Output the [X, Y] coordinate of the center of the cell containing the given text.  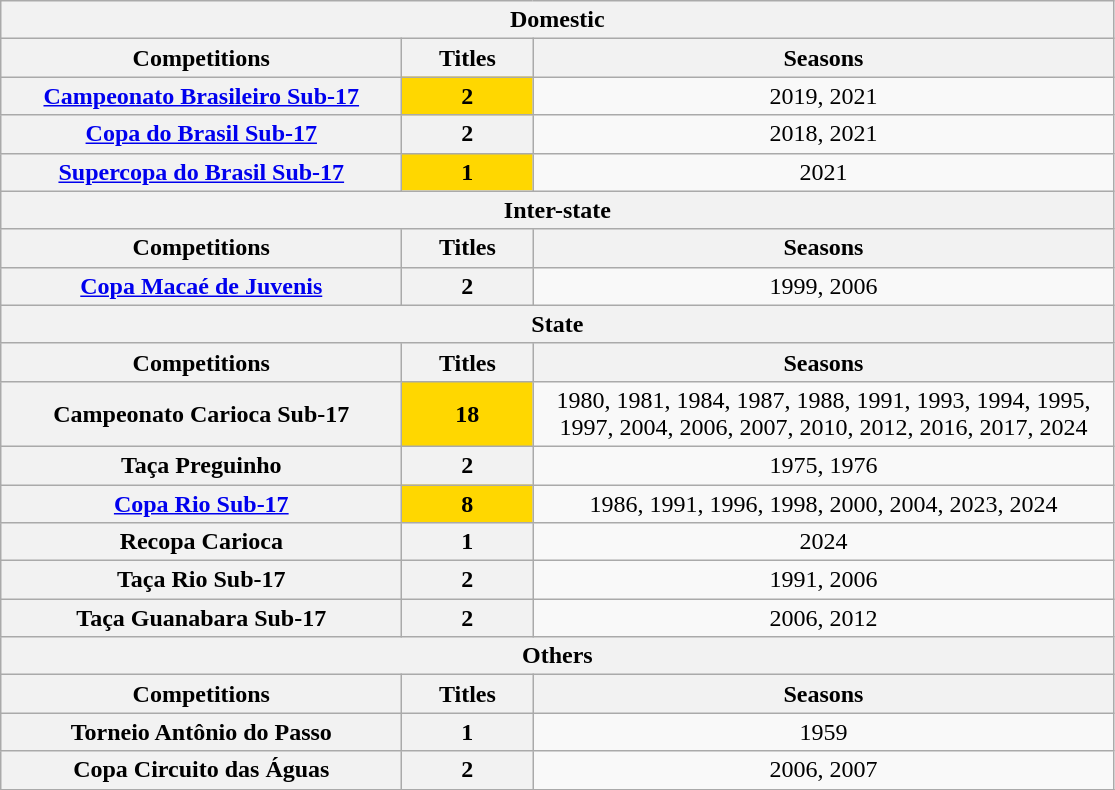
Copa Rio Sub-17 [202, 503]
2024 [824, 542]
2018, 2021 [824, 134]
1986, 1991, 1996, 1998, 2000, 2004, 2023, 2024 [824, 503]
Torneio Antônio do Passo [202, 732]
Campeonato Carioca Sub-17 [202, 414]
1975, 1976 [824, 465]
1999, 2006 [824, 286]
Inter-state [558, 210]
1980, 1981, 1984, 1987, 1988, 1991, 1993, 1994, 1995, 1997, 2004, 2006, 2007, 2010, 2012, 2016, 2017, 2024 [824, 414]
State [558, 324]
Campeonato Brasileiro Sub-17 [202, 96]
8 [468, 503]
2021 [824, 172]
1991, 2006 [824, 580]
Copa do Brasil Sub-17 [202, 134]
Supercopa do Brasil Sub-17 [202, 172]
2019, 2021 [824, 96]
1959 [824, 732]
Taça Guanabara Sub-17 [202, 618]
Recopa Carioca [202, 542]
Taça Rio Sub-17 [202, 580]
18 [468, 414]
Copa Macaé de Juvenis [202, 286]
2006, 2012 [824, 618]
Copa Circuito das Águas [202, 770]
Taça Preguinho [202, 465]
2006, 2007 [824, 770]
Others [558, 656]
Domestic [558, 20]
